Return [x, y] of the center of cell containing provided text 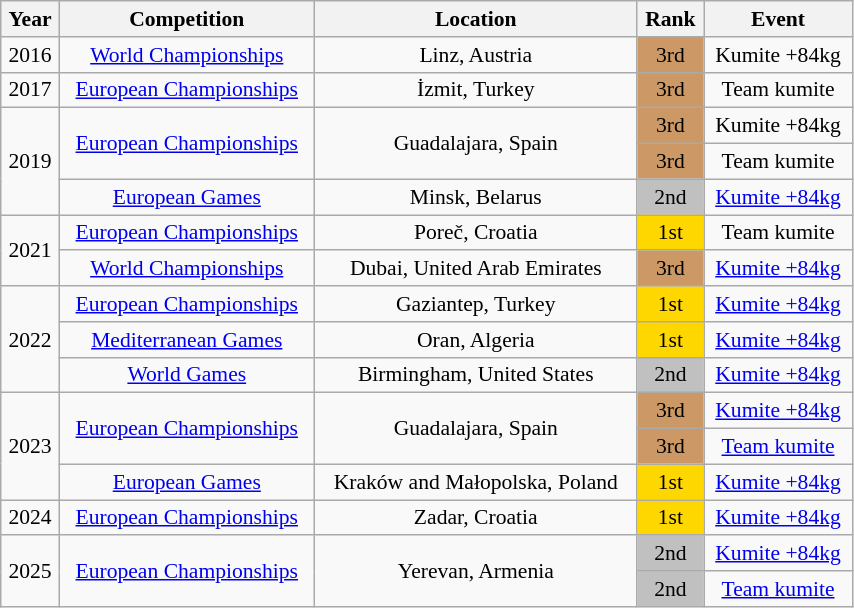
Oran, Algeria [476, 340]
2024 [30, 518]
Poreč, Croatia [476, 233]
Location [476, 19]
Linz, Austria [476, 55]
Competition [186, 19]
Rank [670, 19]
2025 [30, 572]
2022 [30, 340]
İzmit, Turkey [476, 90]
2017 [30, 90]
2023 [30, 446]
Zadar, Croatia [476, 518]
Mediterranean Games [186, 340]
Gaziantep, Turkey [476, 304]
Minsk, Belarus [476, 197]
Event [778, 19]
2019 [30, 162]
Kraków and Małopolska, Poland [476, 482]
2016 [30, 55]
Yerevan, Armenia [476, 572]
2021 [30, 250]
Birmingham, United States [476, 375]
Dubai, United Arab Emirates [476, 269]
World Games [186, 375]
Year [30, 19]
